Output the [x, y] coordinate of the center of the cell containing the given text.  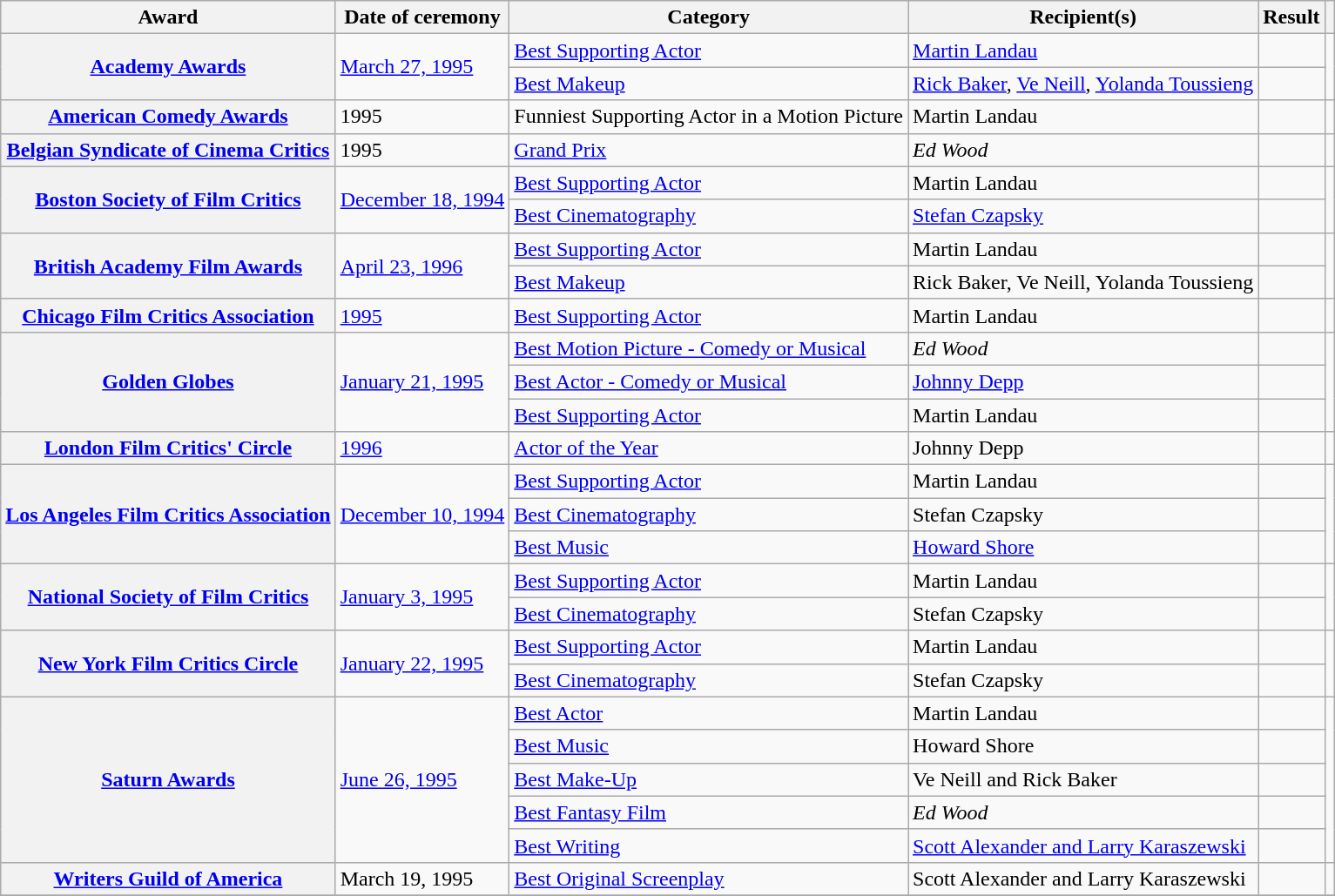
Result [1291, 17]
Boston Society of Film Critics [168, 199]
January 21, 1995 [422, 381]
Funniest Supporting Actor in a Motion Picture [709, 117]
National Society of Film Critics [168, 597]
Category [709, 17]
Best Actor [709, 713]
December 10, 1994 [422, 515]
March 27, 1995 [422, 67]
Best Actor - Comedy or Musical [709, 381]
Academy Awards [168, 67]
Best Original Screenplay [709, 879]
Ve Neill and Rick Baker [1083, 779]
Award [168, 17]
Best Fantasy Film [709, 812]
Saturn Awards [168, 779]
January 3, 1995 [422, 597]
1996 [422, 448]
January 22, 1995 [422, 664]
Chicago Film Critics Association [168, 315]
Date of ceremony [422, 17]
Best Writing [709, 845]
London Film Critics' Circle [168, 448]
Golden Globes [168, 381]
March 19, 1995 [422, 879]
Los Angeles Film Critics Association [168, 515]
British Academy Film Awards [168, 266]
Actor of the Year [709, 448]
Grand Prix [709, 150]
Writers Guild of America [168, 879]
April 23, 1996 [422, 266]
December 18, 1994 [422, 199]
Best Make-Up [709, 779]
New York Film Critics Circle [168, 664]
Best Motion Picture - Comedy or Musical [709, 348]
Recipient(s) [1083, 17]
Belgian Syndicate of Cinema Critics [168, 150]
June 26, 1995 [422, 779]
American Comedy Awards [168, 117]
